Provide the [x, y] coordinate of the cell's center where the given text is located.  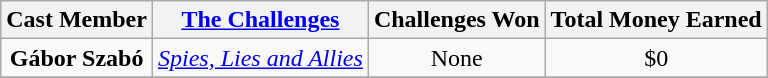
Cast Member [77, 20]
Challenges Won [456, 20]
Gábor Szabó [77, 58]
Total Money Earned [656, 20]
None [456, 58]
The Challenges [260, 20]
Spies, Lies and Allies [260, 58]
$0 [656, 58]
